Return (x, y) of the center of cell containing provided text 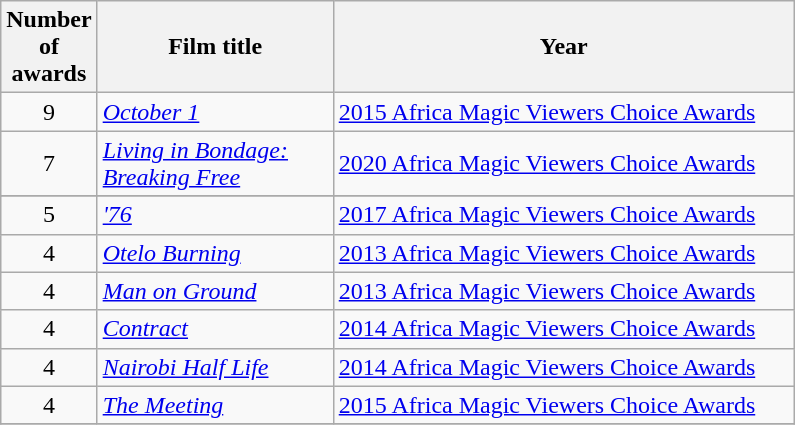
2020 Africa Magic Viewers Choice Awards (564, 164)
Number of awards (49, 47)
9 (49, 112)
7 (49, 164)
Man on Ground (215, 291)
'76 (215, 215)
Year (564, 47)
2017 Africa Magic Viewers Choice Awards (564, 215)
The Meeting (215, 405)
Contract (215, 329)
Film title (215, 47)
Living in Bondage: Breaking Free (215, 164)
Otelo Burning (215, 253)
5 (49, 215)
Nairobi Half Life (215, 367)
October 1 (215, 112)
